Extract the (x, y) coordinate from the center of the cell holding the provided text.  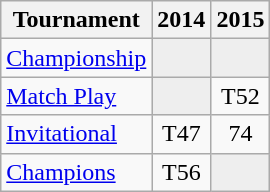
2014 (182, 20)
2015 (240, 20)
Match Play (76, 96)
74 (240, 134)
Champions (76, 172)
Invitational (76, 134)
Tournament (76, 20)
T56 (182, 172)
Championship (76, 58)
T47 (182, 134)
T52 (240, 96)
